Identify which cell holds the provided text, then report its [x, y] central coordinate. 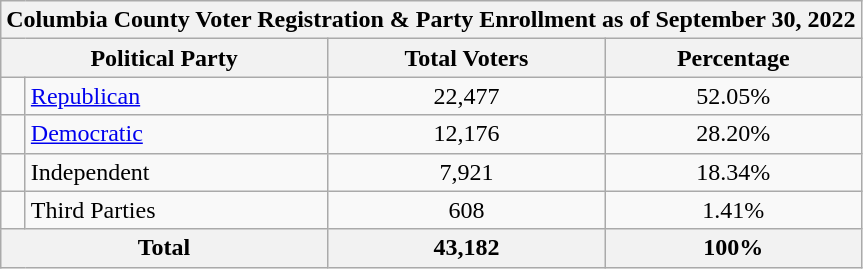
Columbia County Voter Registration & Party Enrollment as of September 30, 2022 [431, 20]
12,176 [466, 134]
Percentage [734, 58]
43,182 [466, 248]
Independent [176, 172]
28.20% [734, 134]
7,921 [466, 172]
Third Parties [176, 210]
100% [734, 248]
22,477 [466, 96]
Republican [176, 96]
18.34% [734, 172]
Total Voters [466, 58]
Democratic [176, 134]
52.05% [734, 96]
1.41% [734, 210]
Political Party [164, 58]
608 [466, 210]
Total [164, 248]
